Return the [x, y] coordinate for the center point of the cell that contains the specified text.  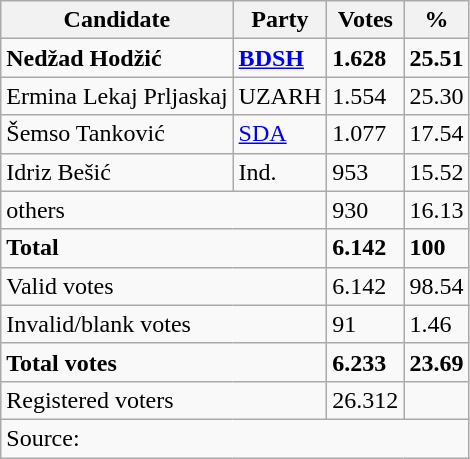
Votes [366, 20]
16.13 [436, 210]
1.554 [366, 96]
1.46 [436, 324]
25.51 [436, 58]
Šemso Tanković [117, 134]
91 [366, 324]
SDA [280, 134]
6.233 [366, 362]
% [436, 20]
26.312 [366, 400]
others [164, 210]
25.30 [436, 96]
BDSH [280, 58]
Invalid/blank votes [164, 324]
1.077 [366, 134]
Idriz Bešić [117, 172]
Ind. [280, 172]
Nedžad Hodžić [117, 58]
Valid votes [164, 286]
953 [366, 172]
98.54 [436, 286]
15.52 [436, 172]
Total [164, 248]
100 [436, 248]
Candidate [117, 20]
Total votes [164, 362]
23.69 [436, 362]
Ermina Lekaj Prljaskaj [117, 96]
17.54 [436, 134]
Party [280, 20]
1.628 [366, 58]
UZARH [280, 96]
930 [366, 210]
Registered voters [164, 400]
Source: [235, 438]
